Find where the given text appears and provide that cell's center as (X, Y) coordinate. 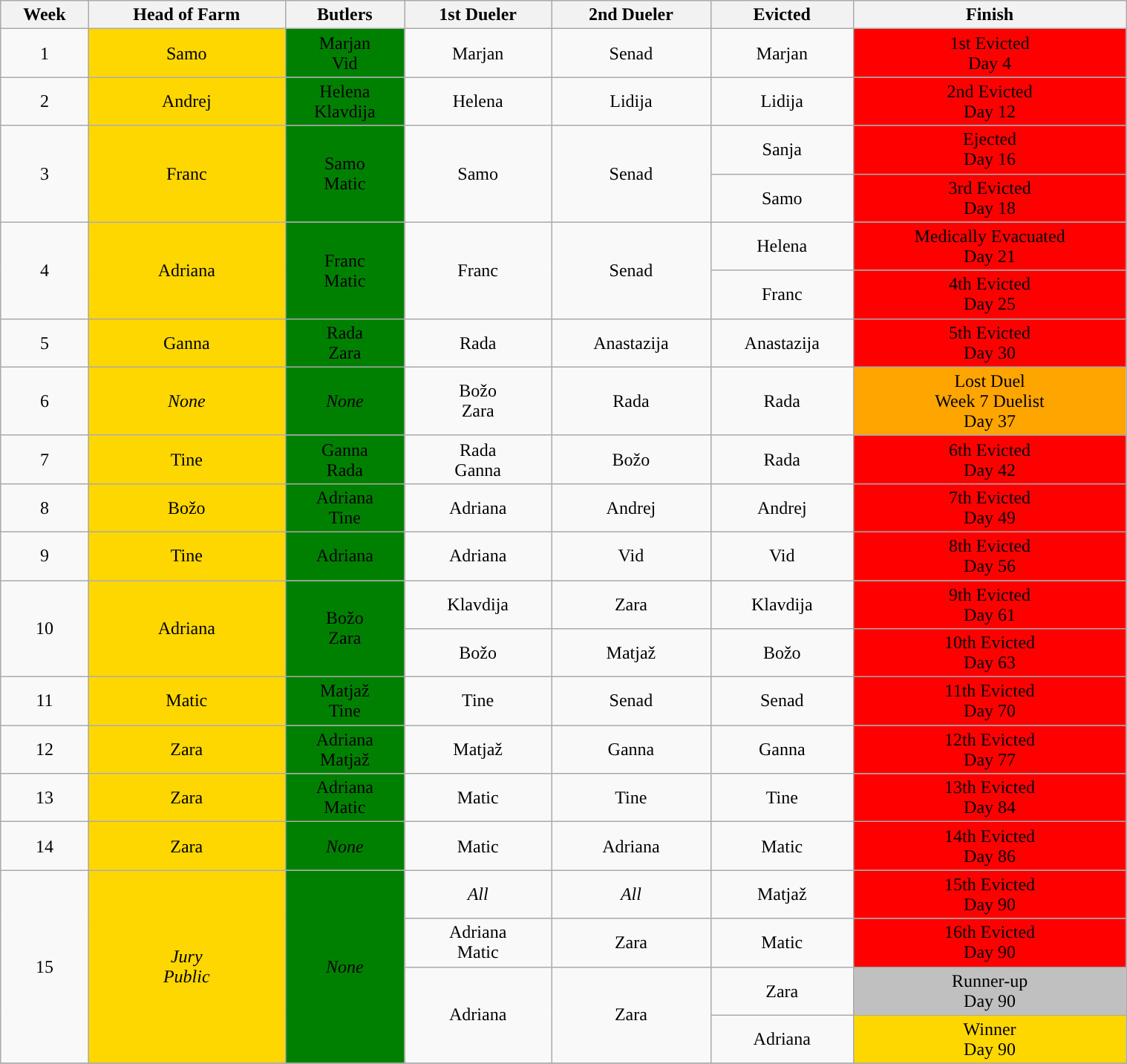
3 (45, 174)
Evicted (782, 15)
AdrianaMatjaž (344, 750)
SamoMatic (344, 174)
Head of Farm (186, 15)
4 (45, 270)
HelenaKlavdija (344, 101)
11 (45, 701)
Butlers (344, 15)
12 (45, 750)
7 (45, 459)
16th EvictedDay 90 (989, 943)
4th EvictedDay 25 (989, 294)
AdrianaTine (344, 508)
1st Dueler (478, 15)
GannaRada (344, 459)
RadaZara (344, 343)
6th EvictedDay 42 (989, 459)
Week (45, 15)
15 (45, 967)
EjectedDay 16 (989, 150)
3rd EvictedDay 18 (989, 198)
8 (45, 508)
Finish (989, 15)
10th EvictedDay 63 (989, 653)
Medically EvacuatedDay 21 (989, 247)
Sanja (782, 150)
14th EvictedDay 86 (989, 846)
11th EvictedDay 70 (989, 701)
12th EvictedDay 77 (989, 750)
RadaGanna (478, 459)
MarjanVid (344, 53)
10 (45, 629)
JuryPublic (186, 967)
9th EvictedDay 61 (989, 604)
5th EvictedDay 30 (989, 343)
2nd EvictedDay 12 (989, 101)
1 (45, 53)
9 (45, 555)
2 (45, 101)
14 (45, 846)
7th EvictedDay 49 (989, 508)
MatjažTine (344, 701)
13th EvictedDay 84 (989, 797)
6 (45, 401)
8th EvictedDay 56 (989, 555)
13 (45, 797)
5 (45, 343)
Runner-upDay 90 (989, 990)
FrancMatic (344, 270)
WinnerDay 90 (989, 1039)
1st EvictedDay 4 (989, 53)
15th EvictedDay 90 (989, 894)
Lost DuelWeek 7 DuelistDay 37 (989, 401)
2nd Dueler (631, 15)
